Find where the given text appears and provide that cell's center as [X, Y] coordinate. 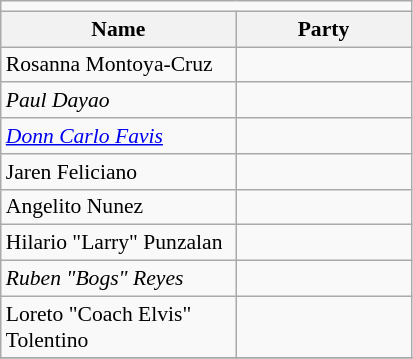
Name [118, 29]
Angelito Nunez [118, 207]
Jaren Feliciano [118, 172]
Paul Dayao [118, 101]
Rosanna Montoya-Cruz [118, 65]
Hilario "Larry" Punzalan [118, 243]
Party [324, 29]
Loreto "Coach Elvis" Tolentino [118, 326]
Donn Carlo Favis [118, 136]
Ruben "Bogs" Reyes [118, 279]
